Extract the (x, y) coordinate from the center of the cell holding the provided text.  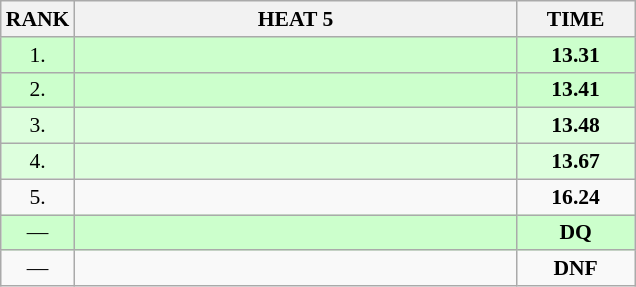
2. (38, 90)
16.24 (576, 197)
TIME (576, 19)
1. (38, 55)
DNF (576, 269)
13.41 (576, 90)
DQ (576, 233)
3. (38, 126)
HEAT 5 (295, 19)
4. (38, 162)
13.48 (576, 126)
13.67 (576, 162)
RANK (38, 19)
13.31 (576, 55)
5. (38, 197)
